Determine the (X, Y) coordinate at the center of the cell enclosing the given text.  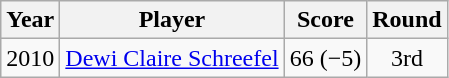
2010 (30, 58)
Year (30, 20)
Dewi Claire Schreefel (172, 58)
3rd (407, 58)
Player (172, 20)
Score (326, 20)
66 (−5) (326, 58)
Round (407, 20)
